Output the [x, y] coordinate of the center of the cell containing the given text.  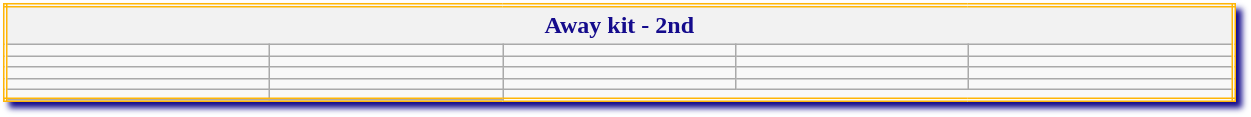
Away kit - 2nd [619, 25]
